From the cell containing the given text, extract its center point as [X, Y] coordinate. 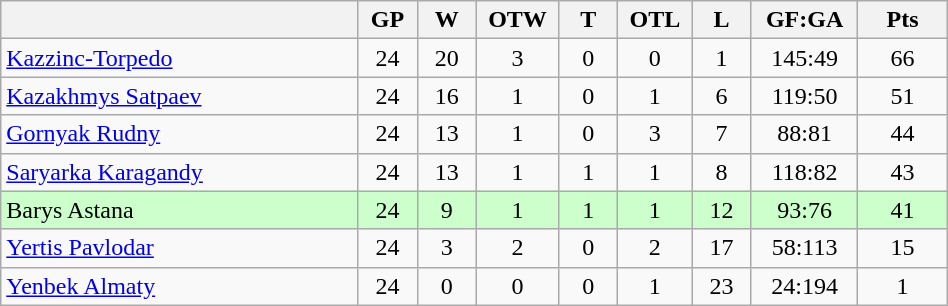
Yertis Pavlodar [180, 248]
GP [388, 20]
41 [902, 210]
L [722, 20]
Pts [902, 20]
6 [722, 96]
8 [722, 172]
20 [446, 58]
9 [446, 210]
44 [902, 134]
Kazakhmys Satpaev [180, 96]
12 [722, 210]
119:50 [804, 96]
88:81 [804, 134]
OTL [655, 20]
Yenbek Almaty [180, 286]
118:82 [804, 172]
Kazzinc-Torpedo [180, 58]
66 [902, 58]
17 [722, 248]
GF:GA [804, 20]
93:76 [804, 210]
T [588, 20]
23 [722, 286]
58:113 [804, 248]
W [446, 20]
Gornyak Rudny [180, 134]
7 [722, 134]
24:194 [804, 286]
OTW [518, 20]
Saryarka Karagandy [180, 172]
43 [902, 172]
51 [902, 96]
15 [902, 248]
16 [446, 96]
145:49 [804, 58]
Barys Astana [180, 210]
